Identify which cell holds the provided text, then report its [X, Y] central coordinate. 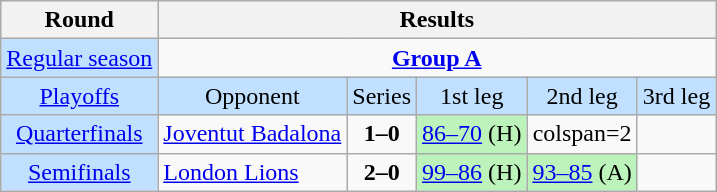
1–0 [382, 134]
Group A [437, 58]
Series [382, 96]
86–70 (H) [472, 134]
colspan=2 [582, 134]
Round [80, 20]
London Lions [252, 172]
Regular season [80, 58]
Playoffs [80, 96]
1st leg [472, 96]
3rd leg [676, 96]
Quarterfinals [80, 134]
Results [437, 20]
99–86 (H) [472, 172]
Semifinals [80, 172]
Joventut Badalona [252, 134]
2–0 [382, 172]
Opponent [252, 96]
2nd leg [582, 96]
93–85 (A) [582, 172]
